Extract the (x, y) coordinate from the center of the cell holding the provided text.  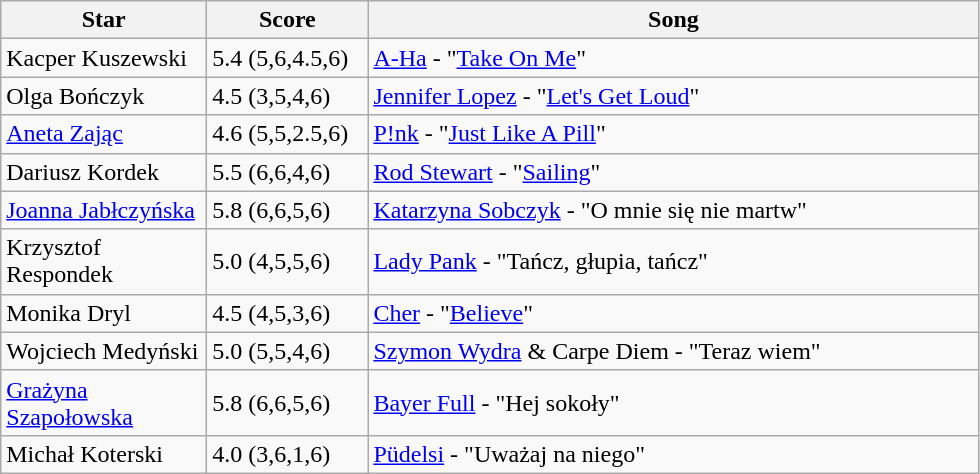
Püdelsi - "Uważaj na niego" (674, 454)
5.0 (4,5,5,6) (288, 262)
Star (104, 20)
Jennifer Lopez - "Let's Get Loud" (674, 96)
5.0 (5,5,4,6) (288, 351)
Cher - "Believe" (674, 313)
Lady Pank - "Tańcz, głupia, tańcz" (674, 262)
Aneta Zając (104, 134)
Wojciech Medyński (104, 351)
Kacper Kuszewski (104, 58)
Katarzyna Sobczyk - "O mnie się nie martw" (674, 210)
4.5 (3,5,4,6) (288, 96)
5.4 (5,6,4.5,6) (288, 58)
Dariusz Kordek (104, 172)
Krzysztof Respondek (104, 262)
Grażyna Szapołowska (104, 402)
P!nk - "Just Like A Pill" (674, 134)
A-Ha - "Take On Me" (674, 58)
Song (674, 20)
5.5 (6,6,4,6) (288, 172)
Monika Dryl (104, 313)
Michał Koterski (104, 454)
Score (288, 20)
4.5 (4,5,3,6) (288, 313)
Bayer Full - "Hej sokoły" (674, 402)
Rod Stewart - "Sailing" (674, 172)
Olga Bończyk (104, 96)
Szymon Wydra & Carpe Diem - "Teraz wiem" (674, 351)
Joanna Jabłczyńska (104, 210)
4.0 (3,6,1,6) (288, 454)
4.6 (5,5,2.5,6) (288, 134)
